Determine the (x, y) coordinate at the center of the cell enclosing the given text.  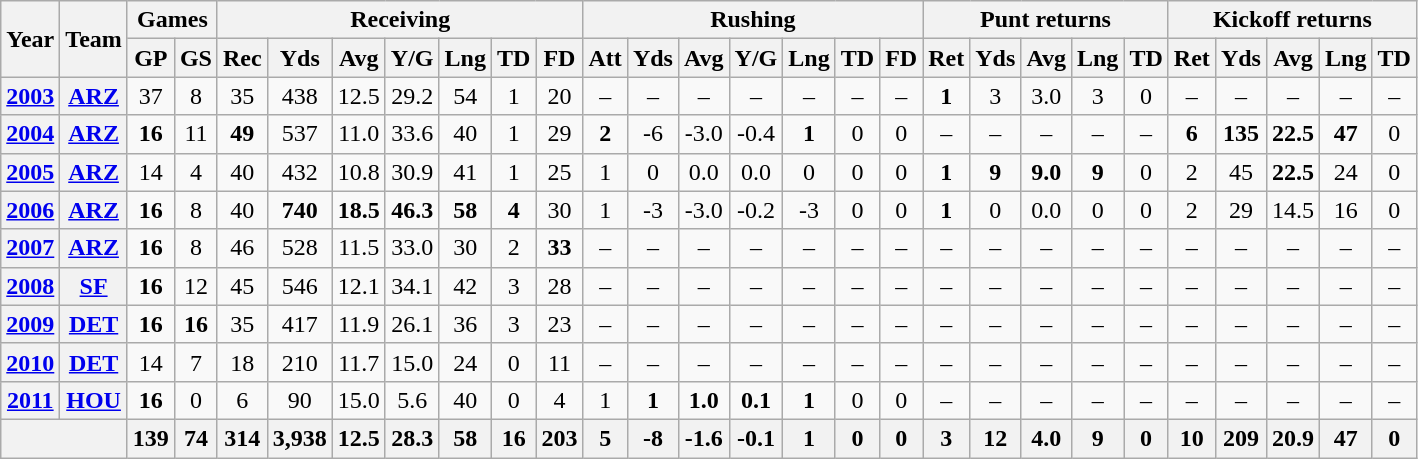
2008 (30, 286)
-1.6 (704, 438)
3,938 (300, 438)
2006 (30, 210)
-0.4 (756, 134)
90 (300, 400)
537 (300, 134)
12.1 (358, 286)
41 (465, 172)
Kickoff returns (1292, 20)
4.0 (1046, 438)
33.6 (412, 134)
11.7 (358, 362)
SF (94, 286)
139 (150, 438)
417 (300, 324)
10.8 (358, 172)
209 (1240, 438)
Games (172, 20)
210 (300, 362)
30.9 (412, 172)
546 (300, 286)
2010 (30, 362)
3.0 (1046, 96)
432 (300, 172)
0.1 (756, 400)
10 (1192, 438)
GP (150, 58)
740 (300, 210)
9.0 (1046, 172)
Rushing (753, 20)
HOU (94, 400)
2011 (30, 400)
11.5 (358, 248)
46 (242, 248)
-6 (652, 134)
25 (560, 172)
2003 (30, 96)
Rec (242, 58)
7 (196, 362)
135 (1240, 134)
2009 (30, 324)
42 (465, 286)
33.0 (412, 248)
2005 (30, 172)
36 (465, 324)
-8 (652, 438)
11.9 (358, 324)
18 (242, 362)
438 (300, 96)
314 (242, 438)
Att (605, 58)
Punt returns (1046, 20)
1.0 (704, 400)
49 (242, 134)
Team (94, 39)
37 (150, 96)
Receiving (400, 20)
528 (300, 248)
2007 (30, 248)
23 (560, 324)
28.3 (412, 438)
14.5 (1292, 210)
Year (30, 39)
5 (605, 438)
GS (196, 58)
26.1 (412, 324)
54 (465, 96)
20.9 (1292, 438)
-0.2 (756, 210)
28 (560, 286)
203 (560, 438)
18.5 (358, 210)
46.3 (412, 210)
20 (560, 96)
11.0 (358, 134)
2004 (30, 134)
5.6 (412, 400)
29.2 (412, 96)
74 (196, 438)
-0.1 (756, 438)
34.1 (412, 286)
33 (560, 248)
